Find where the given text appears and provide that cell's center as [X, Y] coordinate. 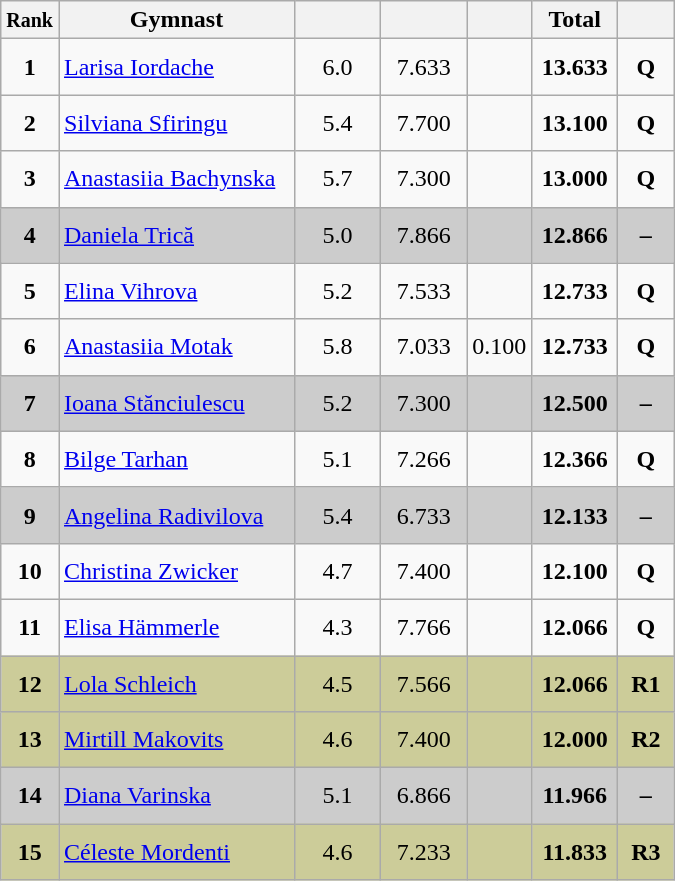
7.566 [424, 684]
7.266 [424, 459]
Céleste Mordenti [176, 852]
10 [30, 571]
12.866 [575, 235]
Lola Schleich [176, 684]
11.833 [575, 852]
11.966 [575, 796]
Mirtill Makovits [176, 740]
Anastasiia Bachynska [176, 179]
5.7 [338, 179]
12 [30, 684]
Larisa Iordache [176, 67]
R3 [646, 852]
R1 [646, 684]
Christina Zwicker [176, 571]
5 [30, 291]
4 [30, 235]
13.000 [575, 179]
7.233 [424, 852]
7 [30, 403]
Total [575, 20]
6.733 [424, 515]
7.533 [424, 291]
Rank [30, 20]
5.0 [338, 235]
5.8 [338, 347]
7.700 [424, 123]
R2 [646, 740]
13 [30, 740]
Gymnast [176, 20]
12.100 [575, 571]
1 [30, 67]
14 [30, 796]
8 [30, 459]
Daniela Trică [176, 235]
Bilge Tarhan [176, 459]
0.100 [500, 347]
4.3 [338, 627]
6.0 [338, 67]
Elina Vihrova [176, 291]
7.033 [424, 347]
Angelina Radivilova [176, 515]
6.866 [424, 796]
11 [30, 627]
13.633 [575, 67]
7.633 [424, 67]
Elisa Hämmerle [176, 627]
12.133 [575, 515]
2 [30, 123]
13.100 [575, 123]
3 [30, 179]
7.766 [424, 627]
12.366 [575, 459]
12.500 [575, 403]
Anastasiia Motak [176, 347]
Silviana Sfiringu [176, 123]
7.866 [424, 235]
12.000 [575, 740]
4.5 [338, 684]
6 [30, 347]
4.7 [338, 571]
15 [30, 852]
Ioana Stănciulescu [176, 403]
9 [30, 515]
Diana Varinska [176, 796]
